Return the (x, y) coordinate for the center point of the cell that contains the specified text.  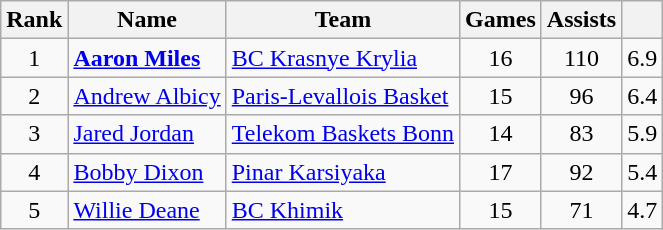
Games (501, 20)
BC Krasnye Krylia (342, 58)
BC Khimik (342, 210)
17 (501, 172)
Jared Jordan (147, 134)
16 (501, 58)
5.9 (642, 134)
4.7 (642, 210)
110 (581, 58)
3 (34, 134)
Rank (34, 20)
5.4 (642, 172)
6.9 (642, 58)
6.4 (642, 96)
96 (581, 96)
71 (581, 210)
4 (34, 172)
Pinar Karsiyaka (342, 172)
83 (581, 134)
Telekom Baskets Bonn (342, 134)
14 (501, 134)
1 (34, 58)
Bobby Dixon (147, 172)
Andrew Albicy (147, 96)
Name (147, 20)
92 (581, 172)
Aaron Miles (147, 58)
Assists (581, 20)
Willie Deane (147, 210)
2 (34, 96)
Paris-Levallois Basket (342, 96)
5 (34, 210)
Team (342, 20)
